Locate the cell with the specified text and output its (x, y) center coordinate. 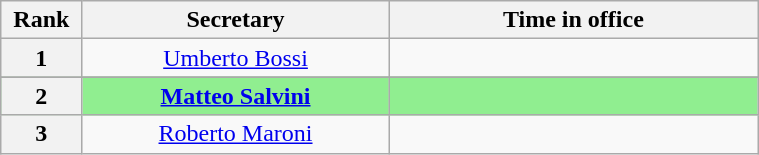
1 (42, 58)
3 (42, 134)
Umberto Bossi (236, 58)
Matteo Salvini (236, 96)
Secretary (236, 20)
Rank (42, 20)
Roberto Maroni (236, 134)
Time in office (574, 20)
2 (42, 96)
